Extract the [x, y] coordinate from the center of the cell holding the provided text.  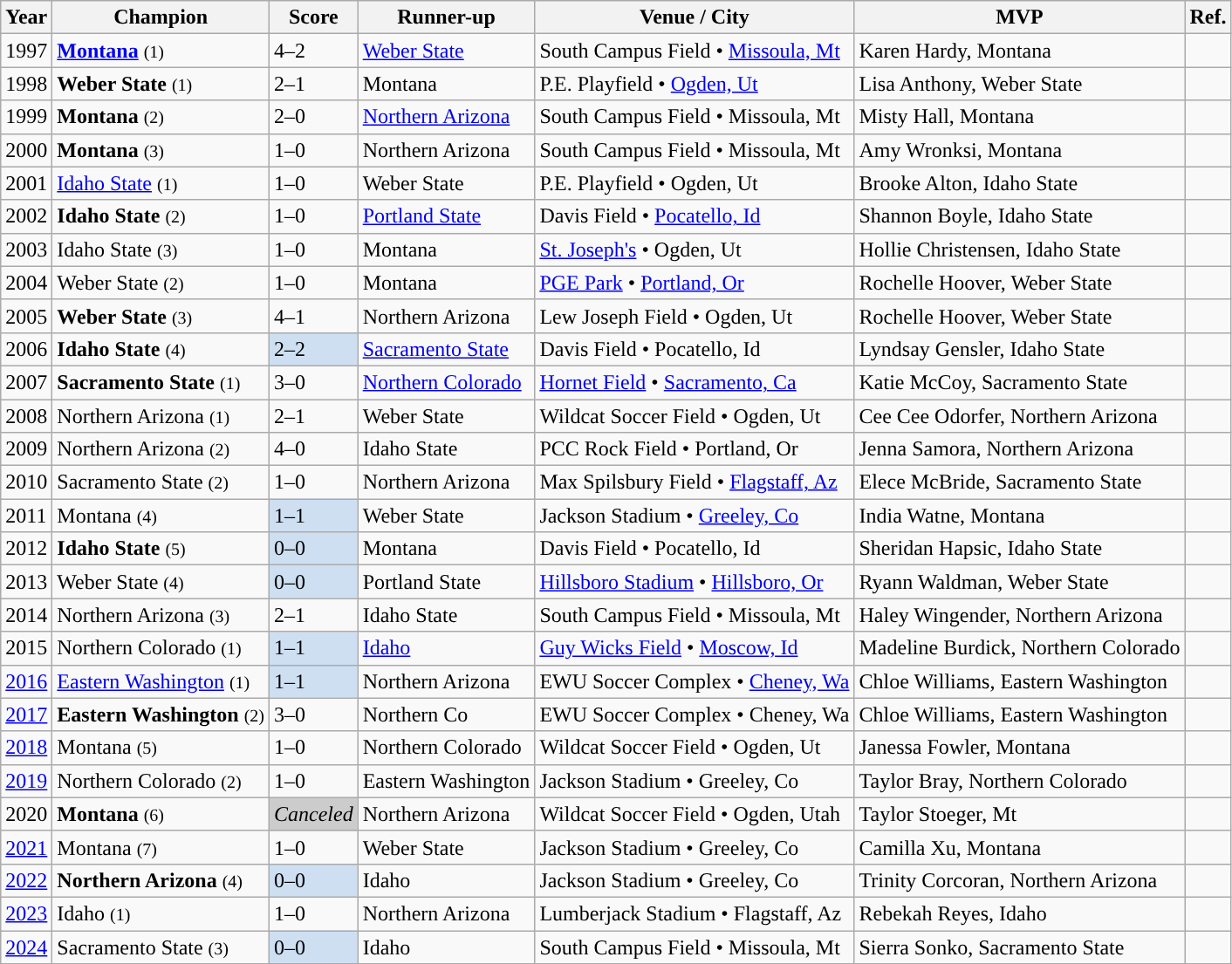
Sacramento State (2) [161, 482]
2019 [26, 781]
Weber State (2) [161, 283]
Runner-up [447, 17]
Ryann Waldman, Weber State [1019, 582]
Camilla Xu, Montana [1019, 847]
Montana (4) [161, 516]
Taylor Stoeger, Mt [1019, 814]
2011 [26, 516]
2002 [26, 216]
Hollie Christensen, Idaho State [1019, 250]
Idaho State (1) [161, 183]
Montana (1) [161, 51]
Idaho (1) [161, 913]
Lumberjack Stadium • Flagstaff, Az [695, 913]
Haley Wingender, Northern Arizona [1019, 615]
2007 [26, 382]
Sheridan Hapsic, Idaho State [1019, 549]
Eastern Washington (1) [161, 681]
2–2 [313, 349]
2005 [26, 316]
Champion [161, 17]
2012 [26, 549]
Max Spilsbury Field • Flagstaff, Az [695, 482]
Eastern Washington (2) [161, 714]
4–1 [313, 316]
Madeline Burdick, Northern Colorado [1019, 648]
Northern Arizona (2) [161, 449]
Northern Colorado (1) [161, 648]
2003 [26, 250]
Northern Arizona (4) [161, 880]
2008 [26, 416]
Sacramento State [447, 349]
Hillsboro Stadium • Hillsboro, Or [695, 582]
2009 [26, 449]
Score [313, 17]
Idaho State (4) [161, 349]
2023 [26, 913]
Venue / City [695, 17]
Northern Arizona (3) [161, 615]
Idaho State (5) [161, 549]
Janessa Fowler, Montana [1019, 748]
2022 [26, 880]
2013 [26, 582]
2000 [26, 150]
2017 [26, 714]
2001 [26, 183]
2024 [26, 947]
Lew Joseph Field • Ogden, Ut [695, 316]
4–2 [313, 51]
Guy Wicks Field • Moscow, Id [695, 648]
Montana (7) [161, 847]
Montana (2) [161, 117]
Canceled [313, 814]
1999 [26, 117]
1997 [26, 51]
Weber State (3) [161, 316]
2021 [26, 847]
2004 [26, 283]
MVP [1019, 17]
Northern Co [447, 714]
Katie McCoy, Sacramento State [1019, 382]
Sacramento State (3) [161, 947]
Eastern Washington [447, 781]
Wildcat Soccer Field • Ogden, Utah [695, 814]
Lyndsay Gensler, Idaho State [1019, 349]
Cee Cee Odorfer, Northern Arizona [1019, 416]
Sacramento State (1) [161, 382]
Trinity Corcoran, Northern Arizona [1019, 880]
Brooke Alton, Idaho State [1019, 183]
Elece McBride, Sacramento State [1019, 482]
Taylor Bray, Northern Colorado [1019, 781]
4–0 [313, 449]
Northern Colorado (2) [161, 781]
St. Joseph's • Ogden, Ut [695, 250]
Rebekah Reyes, Idaho [1019, 913]
2014 [26, 615]
Ref. [1208, 17]
Misty Hall, Montana [1019, 117]
Montana (5) [161, 748]
Sierra Sonko, Sacramento State [1019, 947]
2020 [26, 814]
PCC Rock Field • Portland, Or [695, 449]
India Watne, Montana [1019, 516]
Shannon Boyle, Idaho State [1019, 216]
Northern Arizona (1) [161, 416]
2006 [26, 349]
Year [26, 17]
2–0 [313, 117]
Hornet Field • Sacramento, Ca [695, 382]
Amy Wronksi, Montana [1019, 150]
Karen Hardy, Montana [1019, 51]
Montana (3) [161, 150]
Montana (6) [161, 814]
2015 [26, 648]
Jenna Samora, Northern Arizona [1019, 449]
2018 [26, 748]
Weber State (1) [161, 84]
2016 [26, 681]
PGE Park • Portland, Or [695, 283]
1998 [26, 84]
2010 [26, 482]
Idaho State (3) [161, 250]
Weber State (4) [161, 582]
Lisa Anthony, Weber State [1019, 84]
Idaho State (2) [161, 216]
